Provide the (x, y) coordinate of the cell's center where the given text is located.  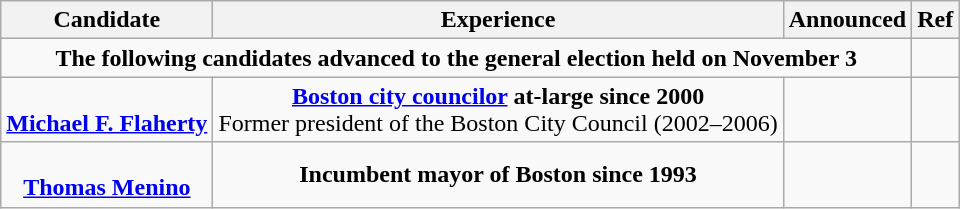
Announced (847, 20)
Boston city councilor at-large since 2000Former president of the Boston City Council (2002–2006) (498, 110)
Candidate (107, 20)
Incumbent mayor of Boston since 1993 (498, 174)
The following candidates advanced to the general election held on November 3 (456, 58)
Michael F. Flaherty (107, 110)
Experience (498, 20)
Ref (936, 20)
Thomas Menino (107, 174)
